Determine the [x, y] coordinate at the center of the cell enclosing the given text.  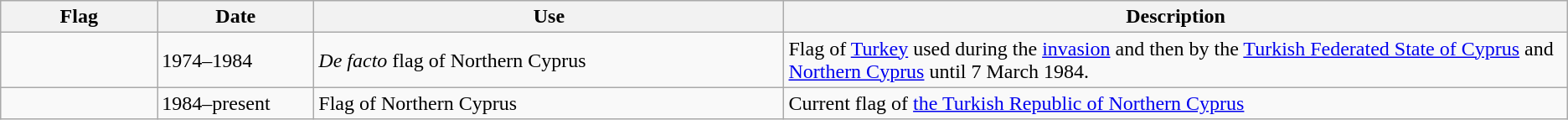
Date [236, 17]
Flag of Northern Cyprus [549, 103]
Flag [79, 17]
1974–1984 [236, 60]
Use [549, 17]
Current flag of the Turkish Republic of Northern Cyprus [1176, 103]
1984–present [236, 103]
Flag of Turkey used during the invasion and then by the Turkish Federated State of Cyprus and Northern Cyprus until 7 March 1984. [1176, 60]
De facto flag of Northern Cyprus [549, 60]
Description [1176, 17]
